Search for the cell housing the specified text and yield its (x, y) center coordinate. 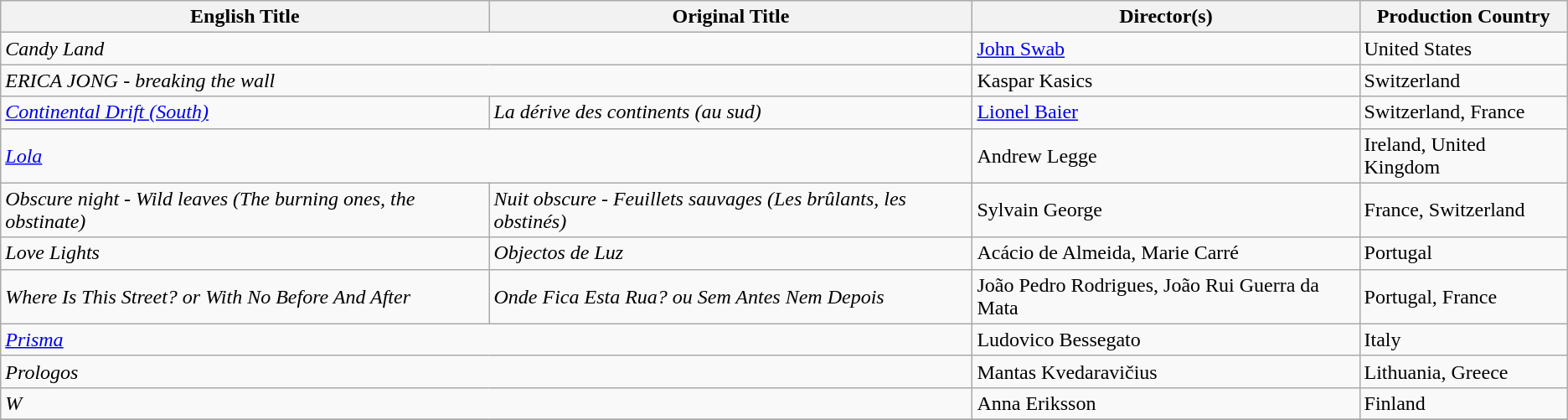
Lola (487, 156)
W (487, 403)
Obscure night - Wild leaves (The burning ones, the obstinate) (245, 210)
Anna Eriksson (1166, 403)
Switzerland, France (1463, 112)
Portugal, France (1463, 297)
Kaspar Kasics (1166, 80)
ERICA JONG - breaking the wall (487, 80)
Lionel Baier (1166, 112)
Original Title (730, 17)
Sylvain George (1166, 210)
Production Country (1463, 17)
France, Switzerland (1463, 210)
Portugal (1463, 253)
Director(s) (1166, 17)
Italy (1463, 340)
Ludovico Bessegato (1166, 340)
Ireland, United Kingdom (1463, 156)
La dérive des continents (au sud) (730, 112)
Onde Fica Esta Rua? ou Sem Antes Nem Depois (730, 297)
Switzerland (1463, 80)
John Swab (1166, 49)
Objectos de Luz (730, 253)
Finland (1463, 403)
Nuit obscure - Feuillets sauvages (Les brûlants, les obstinés) (730, 210)
English Title (245, 17)
Acácio de Almeida, Marie Carré (1166, 253)
Continental Drift (South) (245, 112)
Where Is This Street? or With No Before And After (245, 297)
Candy Land (487, 49)
Prologos (487, 371)
United States (1463, 49)
Love Lights (245, 253)
Prisma (487, 340)
Lithuania, Greece (1463, 371)
Mantas Kvedaravičius (1166, 371)
Andrew Legge (1166, 156)
João Pedro Rodrigues, João Rui Guerra da Mata (1166, 297)
